Locate the cell with the specified text and output its [x, y] center coordinate. 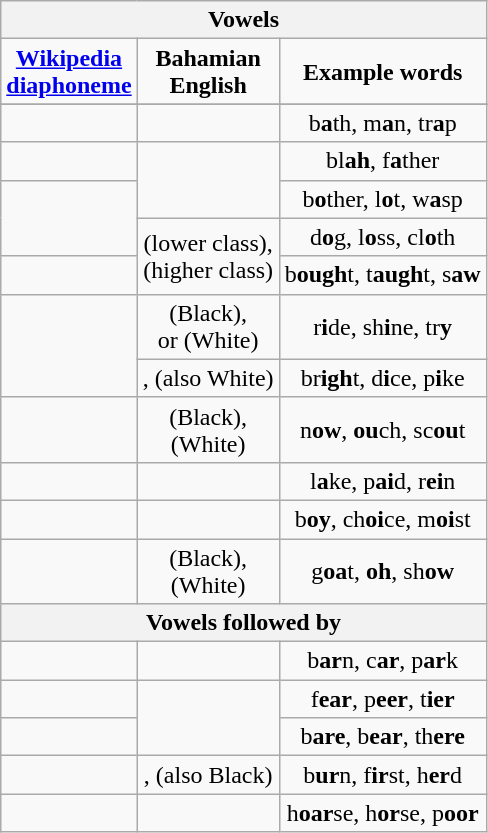
dog, loss, cloth [382, 237]
blah, father [382, 161]
bath, man, trap [382, 123]
bright, dice, pike [382, 378]
barn, car, park [382, 661]
bought, taught, saw [382, 275]
(lower class), (higher class) [208, 256]
fear, peer, tier [382, 699]
Vowels followed by [244, 623]
burn, first, herd [382, 775]
boy, choice, moist [382, 519]
Bahamian English [208, 72]
Example words [382, 72]
Vowels [244, 20]
now, ouch, scout [382, 430]
, (also White) [208, 378]
Wikipedia diaphoneme [69, 72]
, (also Black) [208, 775]
lake, paid, rein [382, 481]
ride, shine, try [382, 326]
hoarse, horse, poor [382, 813]
bother, lot, wasp [382, 199]
bare, bear, there [382, 737]
(Black), or (White) [208, 326]
goat, oh, show [382, 570]
